Provide the (X, Y) coordinate of the cell's center where the given text is located.  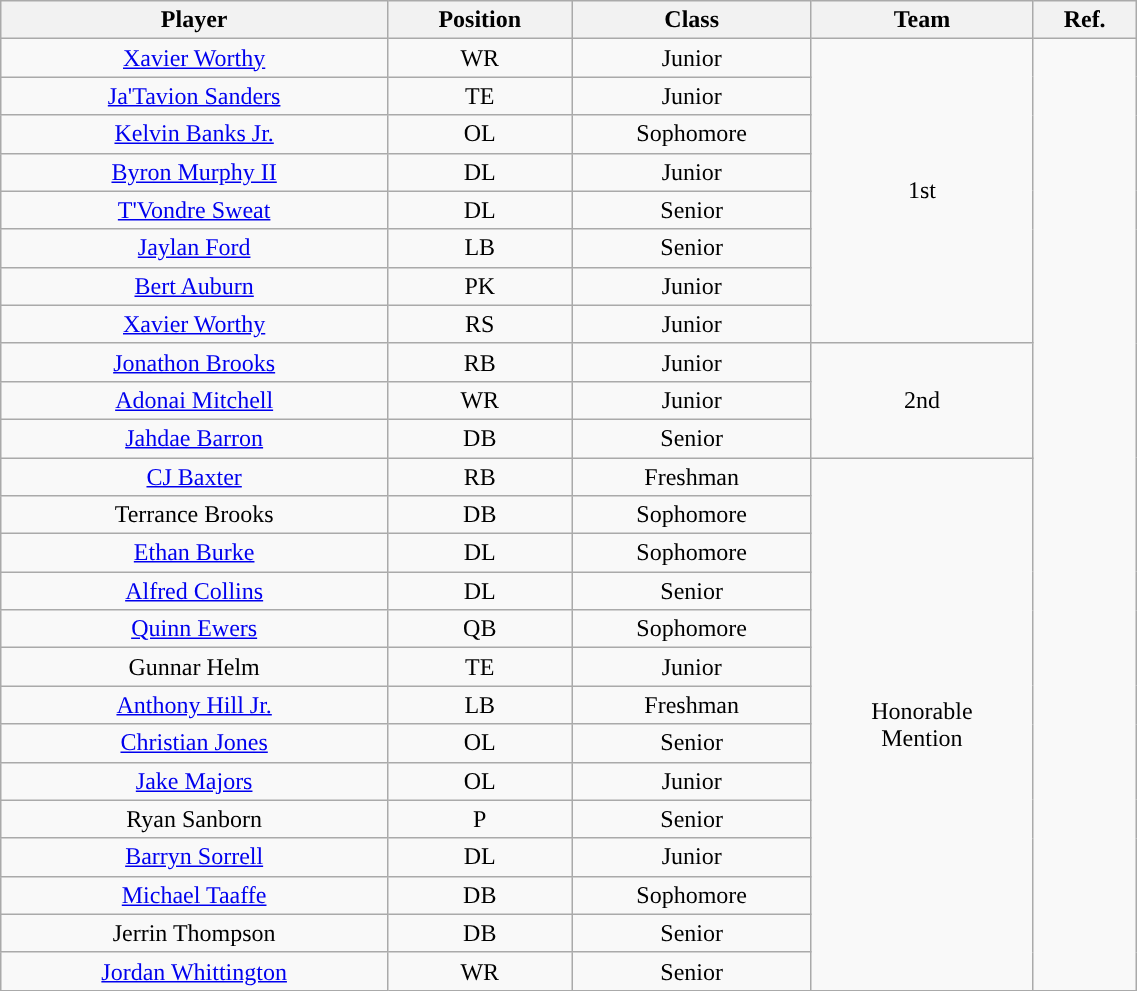
Class (692, 20)
Byron Murphy II (194, 172)
Position (480, 20)
Jordan Whittington (194, 971)
Adonai Mitchell (194, 400)
Jerrin Thompson (194, 933)
Bert Auburn (194, 286)
Team (922, 20)
Alfred Collins (194, 591)
Anthony Hill Jr. (194, 705)
2nd (922, 400)
PK (480, 286)
Jaylan Ford (194, 248)
T'Vondre Sweat (194, 210)
Christian Jones (194, 743)
Kelvin Banks Jr. (194, 134)
Jahdae Barron (194, 438)
RS (480, 324)
Barryn Sorrell (194, 857)
Jonathon Brooks (194, 362)
P (480, 819)
Quinn Ewers (194, 629)
Gunnar Helm (194, 667)
Ryan Sanborn (194, 819)
Player (194, 20)
QB (480, 629)
Ja'Tavion Sanders (194, 96)
Ethan Burke (194, 553)
Michael Taaffe (194, 895)
Jake Majors (194, 781)
CJ Baxter (194, 477)
1st (922, 191)
HonorableMention (922, 724)
Terrance Brooks (194, 515)
Ref. (1084, 20)
